Capture the cell that displays the provided text and extract its [x, y] central coordinate. 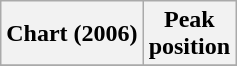
Peakposition [189, 34]
Chart (2006) [72, 34]
